Locate the cell with the specified text and output its [x, y] center coordinate. 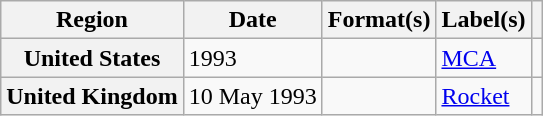
10 May 1993 [252, 96]
United Kingdom [92, 96]
United States [92, 58]
Format(s) [379, 20]
MCA [484, 58]
1993 [252, 58]
Region [92, 20]
Label(s) [484, 20]
Date [252, 20]
Rocket [484, 96]
